Capture the cell that displays the provided text and extract its [x, y] central coordinate. 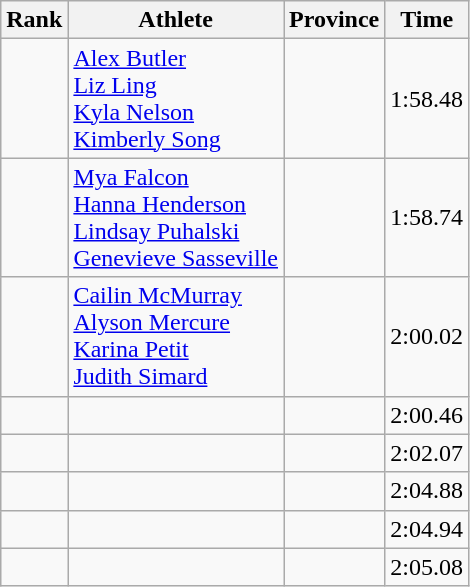
Mya FalconHanna HendersonLindsay PuhalskiGenevieve Sasseville [176, 218]
Alex ButlerLiz LingKyla NelsonKimberly Song [176, 98]
Athlete [176, 20]
2:04.94 [427, 529]
2:00.46 [427, 415]
2:00.02 [427, 336]
2:02.07 [427, 453]
Rank [34, 20]
1:58.48 [427, 98]
2:04.88 [427, 491]
2:05.08 [427, 567]
Province [334, 20]
1:58.74 [427, 218]
Cailin McMurrayAlyson MercureKarina PetitJudith Simard [176, 336]
Time [427, 20]
